Extract the (x, y) coordinate from the center of the cell holding the provided text.  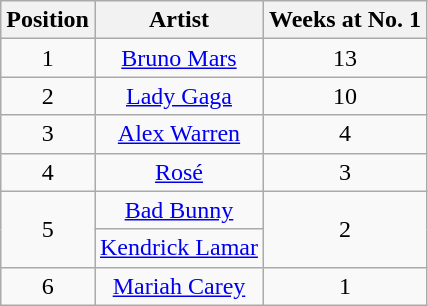
Mariah Carey (178, 286)
10 (344, 96)
13 (344, 58)
Bruno Mars (178, 58)
6 (48, 286)
Weeks at No. 1 (344, 20)
Artist (178, 20)
Position (48, 20)
5 (48, 229)
Kendrick Lamar (178, 248)
Alex Warren (178, 134)
Lady Gaga (178, 96)
Rosé (178, 172)
Bad Bunny (178, 210)
